Locate the cell with the specified text and output its [X, Y] center coordinate. 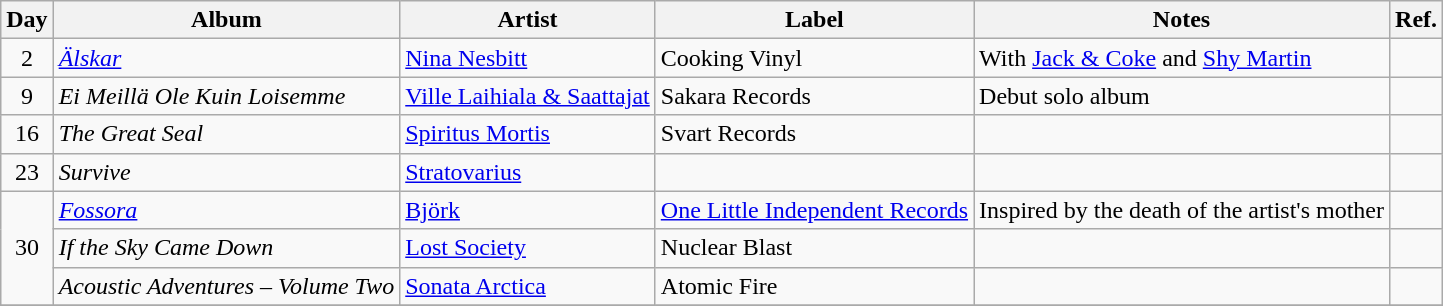
16 [27, 134]
Atomic Fire [814, 286]
With Jack & Coke and Shy Martin [1182, 58]
Fossora [226, 210]
Ville Laihiala & Saattajat [528, 96]
2 [27, 58]
Cooking Vinyl [814, 58]
Acoustic Adventures – Volume Two [226, 286]
If the Sky Came Down [226, 248]
Sonata Arctica [528, 286]
23 [27, 172]
Spiritus Mortis [528, 134]
Ref. [1416, 20]
Nina Nesbitt [528, 58]
Björk [528, 210]
Svart Records [814, 134]
Label [814, 20]
Notes [1182, 20]
Debut solo album [1182, 96]
Stratovarius [528, 172]
Artist [528, 20]
Day [27, 20]
9 [27, 96]
Sakara Records [814, 96]
One Little Independent Records [814, 210]
Inspired by the death of the artist's mother [1182, 210]
Ei Meillä Ole Kuin Loisemme [226, 96]
Lost Society [528, 248]
Album [226, 20]
Nuclear Blast [814, 248]
Älskar [226, 58]
Survive [226, 172]
The Great Seal [226, 134]
30 [27, 248]
